Pinpoint the cell where the given text exists, returning its [x, y] midpoint coordinate. 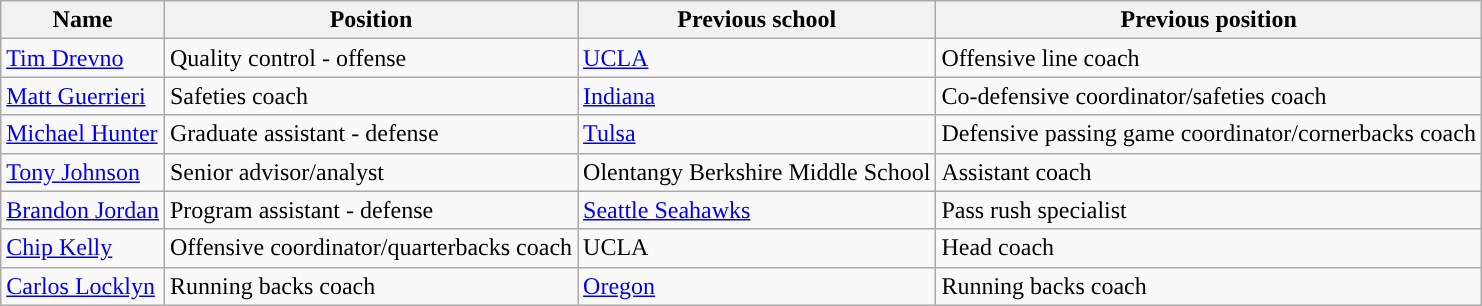
Tony Johnson [83, 172]
Graduate assistant - defense [370, 134]
Offensive line coach [1209, 58]
Oregon [757, 286]
Carlos Locklyn [83, 286]
Brandon Jordan [83, 210]
Defensive passing game coordinator/cornerbacks coach [1209, 134]
Tulsa [757, 134]
Previous position [1209, 20]
Matt Guerrieri [83, 96]
Safeties coach [370, 96]
Previous school [757, 20]
Seattle Seahawks [757, 210]
Michael Hunter [83, 134]
Quality control - offense [370, 58]
Program assistant - defense [370, 210]
Pass rush specialist [1209, 210]
Position [370, 20]
Indiana [757, 96]
Offensive coordinator/quarterbacks coach [370, 248]
Assistant coach [1209, 172]
Senior advisor/analyst [370, 172]
Name [83, 20]
Tim Drevno [83, 58]
Head coach [1209, 248]
Olentangy Berkshire Middle School [757, 172]
Chip Kelly [83, 248]
Co-defensive coordinator/safeties coach [1209, 96]
